Identify which cell holds the provided text, then report its [X, Y] central coordinate. 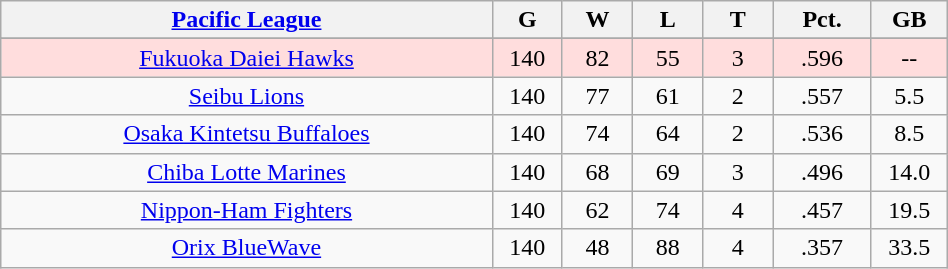
W [597, 20]
5.5 [909, 96]
Osaka Kintetsu Buffaloes [246, 134]
GB [909, 20]
L [668, 20]
68 [597, 172]
Pct. [822, 20]
T [738, 20]
G [527, 20]
77 [597, 96]
.457 [822, 210]
Seibu Lions [246, 96]
82 [597, 58]
55 [668, 58]
Chiba Lotte Marines [246, 172]
Orix BlueWave [246, 248]
Pacific League [246, 20]
69 [668, 172]
88 [668, 248]
.557 [822, 96]
-- [909, 58]
62 [597, 210]
8.5 [909, 134]
Fukuoka Daiei Hawks [246, 58]
64 [668, 134]
48 [597, 248]
33.5 [909, 248]
.596 [822, 58]
.496 [822, 172]
.357 [822, 248]
.536 [822, 134]
61 [668, 96]
Nippon-Ham Fighters [246, 210]
19.5 [909, 210]
14.0 [909, 172]
